For the text-containing cell, return its midpoint in (x, y) coordinate format. 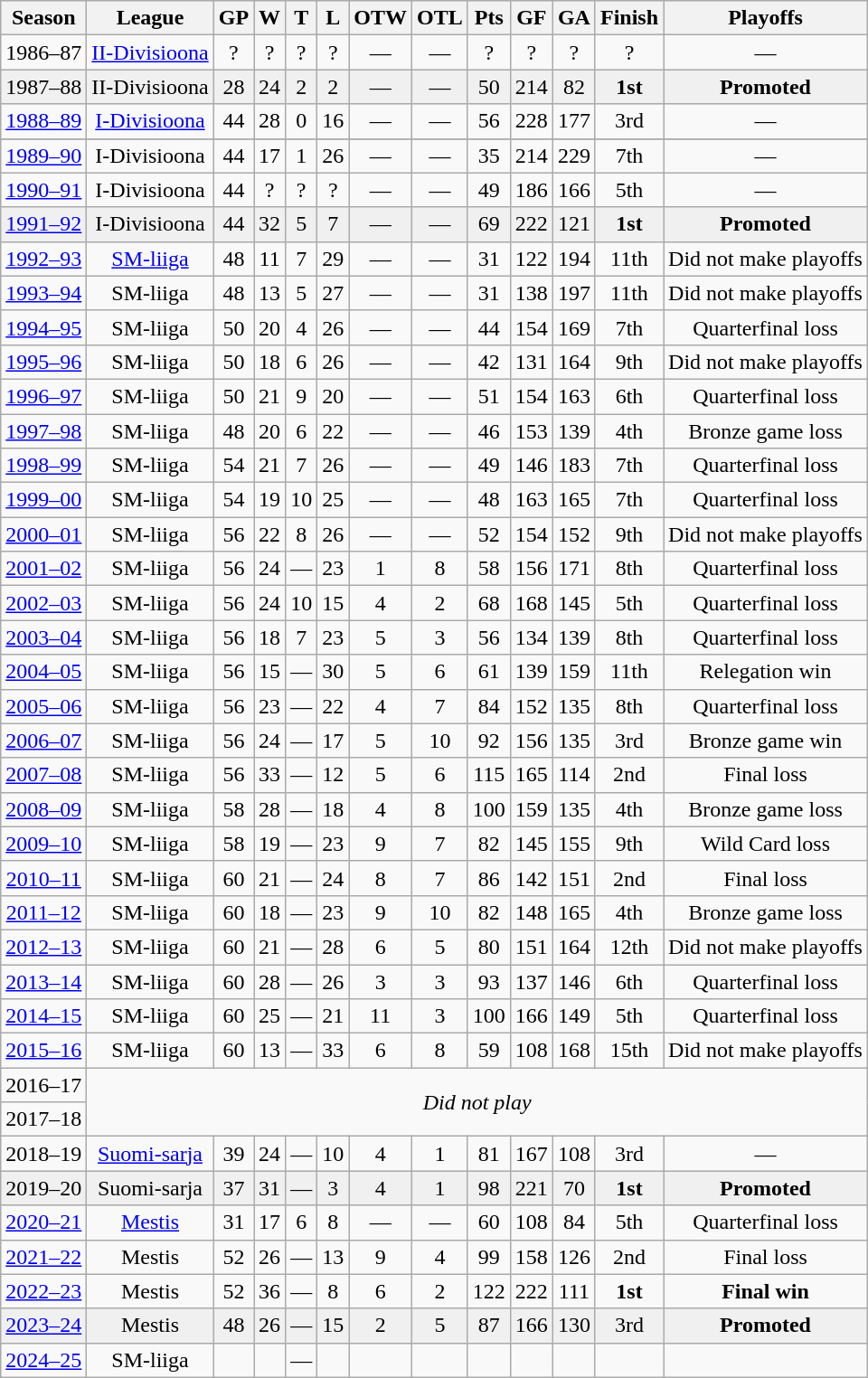
2012–13 (43, 947)
39 (233, 1154)
2009–10 (43, 844)
GF (532, 18)
1996–97 (43, 396)
87 (488, 1326)
2003–04 (43, 637)
27 (333, 293)
46 (488, 431)
1990–91 (43, 190)
158 (532, 1257)
2023–24 (43, 1326)
177 (573, 121)
1991–92 (43, 224)
2017–18 (43, 1119)
Season (43, 18)
2019–20 (43, 1188)
32 (269, 224)
1997–98 (43, 431)
2010–11 (43, 878)
153 (532, 431)
12 (333, 775)
2013–14 (43, 981)
167 (532, 1154)
OTW (381, 18)
2001–02 (43, 569)
1989–90 (43, 156)
2002–03 (43, 603)
114 (573, 775)
81 (488, 1154)
15th (629, 1051)
134 (532, 637)
93 (488, 981)
148 (532, 912)
121 (573, 224)
80 (488, 947)
155 (573, 844)
OTL (440, 18)
2000–01 (43, 534)
1998–99 (43, 466)
2004–05 (43, 672)
111 (573, 1291)
2006–07 (43, 741)
98 (488, 1188)
138 (532, 293)
2024–25 (43, 1360)
1988–89 (43, 121)
1992–93 (43, 259)
1987–88 (43, 87)
T (302, 18)
Finish (629, 18)
League (150, 18)
Final win (766, 1291)
115 (488, 775)
GP (233, 18)
2005–06 (43, 706)
186 (532, 190)
137 (532, 981)
131 (532, 362)
59 (488, 1051)
130 (573, 1326)
221 (532, 1188)
228 (532, 121)
1986–87 (43, 52)
2007–08 (43, 775)
2021–22 (43, 1257)
69 (488, 224)
42 (488, 362)
2016–17 (43, 1085)
Did not play (477, 1102)
1999–00 (43, 500)
37 (233, 1188)
Wild Card loss (766, 844)
194 (573, 259)
2008–09 (43, 809)
W (269, 18)
2022–23 (43, 1291)
L (333, 18)
Pts (488, 18)
99 (488, 1257)
1995–96 (43, 362)
0 (302, 121)
12th (629, 947)
1994–95 (43, 327)
92 (488, 741)
2015–16 (43, 1051)
149 (573, 1016)
GA (573, 18)
229 (573, 156)
Playoffs (766, 18)
2018–19 (43, 1154)
61 (488, 672)
126 (573, 1257)
Bronze game win (766, 741)
35 (488, 156)
Relegation win (766, 672)
36 (269, 1291)
2011–12 (43, 912)
68 (488, 603)
2020–21 (43, 1222)
142 (532, 878)
169 (573, 327)
183 (573, 466)
2014–15 (43, 1016)
30 (333, 672)
29 (333, 259)
86 (488, 878)
70 (573, 1188)
171 (573, 569)
16 (333, 121)
1993–94 (43, 293)
197 (573, 293)
51 (488, 396)
